Search for the cell housing the specified text and yield its (X, Y) center coordinate. 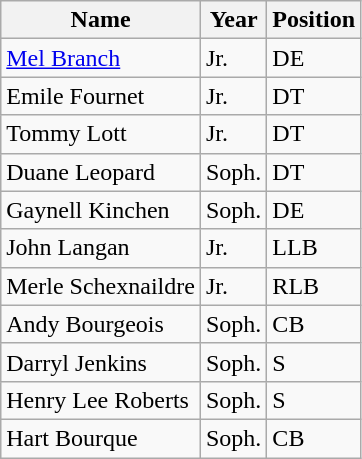
Duane Leopard (101, 172)
Position (314, 20)
Emile Fournet (101, 96)
LLB (314, 248)
John Langan (101, 248)
Gaynell Kinchen (101, 210)
Hart Bourque (101, 438)
RLB (314, 286)
Year (233, 20)
Tommy Lott (101, 134)
Henry Lee Roberts (101, 400)
Darryl Jenkins (101, 362)
Mel Branch (101, 58)
Merle Schexnaildre (101, 286)
Name (101, 20)
Andy Bourgeois (101, 324)
